Scan for the cell matching the given text and deliver its [x, y] coordinate at center. 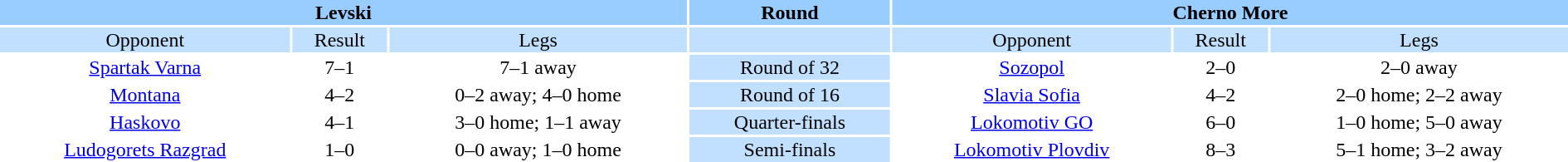
3–0 home; 1–1 away [538, 122]
Semi-finals [790, 150]
6–0 [1220, 122]
Ludogorets Razgrad [145, 150]
Round of 16 [790, 95]
7–1 [340, 67]
Lokomotiv Plovdiv [1032, 150]
Round of 32 [790, 67]
7–1 away [538, 67]
1–0 [340, 150]
4–1 [340, 122]
2–0 home; 2–2 away [1419, 95]
Montana [145, 95]
Cherno More [1230, 12]
Haskovo [145, 122]
1–0 home; 5–0 away [1419, 122]
Spartak Varna [145, 67]
Levski [343, 12]
0–2 away; 4–0 home [538, 95]
Slavia Sofia [1032, 95]
Sozopol [1032, 67]
5–1 home; 3–2 away [1419, 150]
0–0 away; 1–0 home [538, 150]
2–0 [1220, 67]
8–3 [1220, 150]
Lokomotiv GO [1032, 122]
Round [790, 12]
Quarter-finals [790, 122]
2–0 away [1419, 67]
